From the cell containing the given text, extract its center point as (x, y) coordinate. 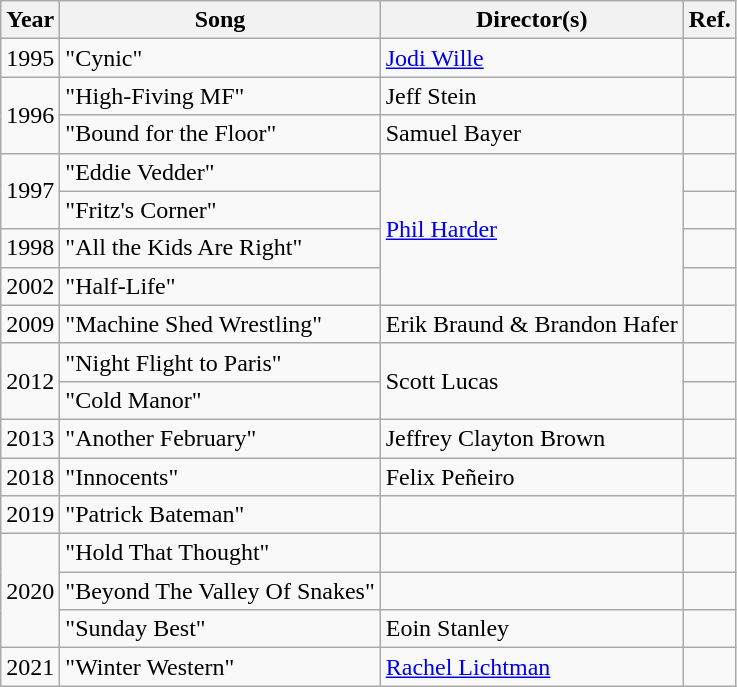
"Patrick Bateman" (220, 515)
Ref. (710, 20)
2018 (30, 477)
"Cold Manor" (220, 400)
Eoin Stanley (532, 629)
"Night Flight to Paris" (220, 362)
1996 (30, 115)
1995 (30, 58)
Song (220, 20)
"Half-Life" (220, 286)
Scott Lucas (532, 381)
"Innocents" (220, 477)
2021 (30, 667)
"Cynic" (220, 58)
"Beyond The Valley Of Snakes" (220, 591)
"High-Fiving MF" (220, 96)
Samuel Bayer (532, 134)
2002 (30, 286)
"Bound for the Floor" (220, 134)
"Sunday Best" (220, 629)
1998 (30, 248)
1997 (30, 191)
"Eddie Vedder" (220, 172)
2013 (30, 438)
"All the Kids Are Right" (220, 248)
"Fritz's Corner" (220, 210)
Rachel Lichtman (532, 667)
"Hold That Thought" (220, 553)
2012 (30, 381)
2009 (30, 324)
2019 (30, 515)
Director(s) (532, 20)
"Another February" (220, 438)
"Winter Western" (220, 667)
Year (30, 20)
Erik Braund & Brandon Hafer (532, 324)
2020 (30, 591)
Phil Harder (532, 229)
Jeffrey Clayton Brown (532, 438)
"Machine Shed Wrestling" (220, 324)
Jodi Wille (532, 58)
Jeff Stein (532, 96)
Felix Peñeiro (532, 477)
